Return [X, Y] of the center of cell containing provided text 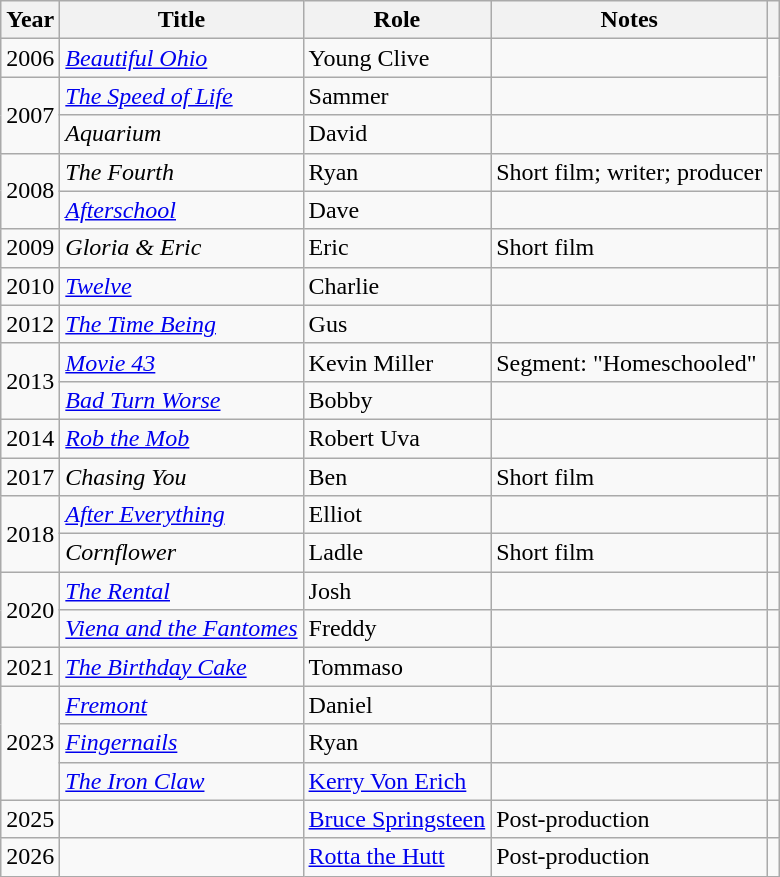
Kevin Miller [397, 362]
Afterschool [182, 210]
After Everything [182, 515]
Sammer [397, 96]
Tommaso [397, 667]
Viena and the Fantomes [182, 629]
2026 [30, 857]
2010 [30, 286]
Aquarium [182, 134]
2021 [30, 667]
2006 [30, 58]
The Iron Claw [182, 781]
Freddy [397, 629]
2025 [30, 819]
Movie 43 [182, 362]
The Birthday Cake [182, 667]
Beautiful Ohio [182, 58]
2009 [30, 248]
Notes [630, 20]
Ladle [397, 553]
Bobby [397, 400]
Bad Turn Worse [182, 400]
The Rental [182, 591]
Chasing You [182, 477]
2017 [30, 477]
The Speed of Life [182, 96]
David [397, 134]
Role [397, 20]
2018 [30, 534]
Kerry Von Erich [397, 781]
Young Clive [397, 58]
The Fourth [182, 172]
Short film; writer; producer [630, 172]
2013 [30, 381]
Fremont [182, 705]
Year [30, 20]
2008 [30, 191]
Daniel [397, 705]
Charlie [397, 286]
2023 [30, 743]
Robert Uva [397, 438]
2020 [30, 610]
The Time Being [182, 324]
Eric [397, 248]
2012 [30, 324]
Cornflower [182, 553]
Gloria & Eric [182, 248]
Gus [397, 324]
2014 [30, 438]
Josh [397, 591]
Bruce Springsteen [397, 819]
Twelve [182, 286]
Segment: "Homeschooled" [630, 362]
Elliot [397, 515]
Rob the Mob [182, 438]
Title [182, 20]
2007 [30, 115]
Ben [397, 477]
Rotta the Hutt [397, 857]
Fingernails [182, 743]
Dave [397, 210]
